Find where the given text appears and provide that cell's center as (X, Y) coordinate. 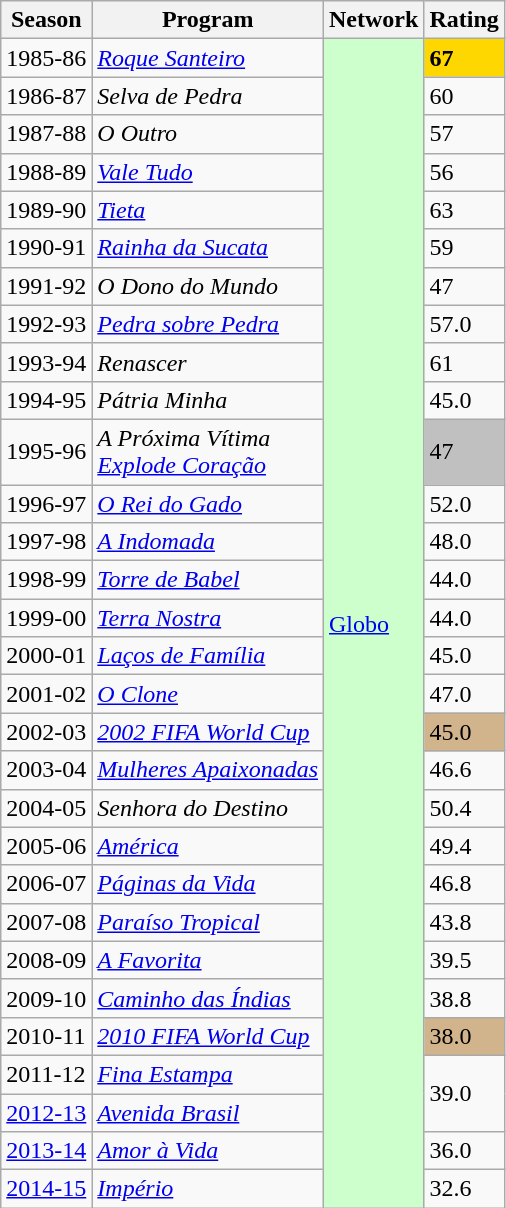
Rainha da Sucata (208, 248)
47.0 (464, 694)
50.4 (464, 808)
Globo (374, 624)
1988-89 (46, 172)
A Favorita (208, 960)
2002-03 (46, 732)
32.6 (464, 1189)
38.8 (464, 998)
2012-13 (46, 1113)
1986-87 (46, 96)
Fina Estampa (208, 1074)
Tieta (208, 210)
2001-02 (46, 694)
Roque Santeiro (208, 58)
48.0 (464, 542)
Pátria Minha (208, 400)
Mulheres Apaixonadas (208, 770)
2006-07 (46, 884)
2008-09 (46, 960)
2010-11 (46, 1036)
Paraíso Tropical (208, 922)
1990-91 (46, 248)
Torre de Babel (208, 580)
Rating (464, 20)
2010 FIFA World Cup (208, 1036)
2007-08 (46, 922)
2003-04 (46, 770)
Renascer (208, 362)
Avenida Brasil (208, 1113)
60 (464, 96)
Império (208, 1189)
39.5 (464, 960)
Amor à Vida (208, 1151)
O Rei do Gado (208, 503)
Senhora do Destino (208, 808)
1994-95 (46, 400)
O Clone (208, 694)
2013-14 (46, 1151)
1993-94 (46, 362)
A Próxima VítimaExplode Coração (208, 452)
2014-15 (46, 1189)
Caminho das Índias (208, 998)
39.0 (464, 1093)
52.0 (464, 503)
59 (464, 248)
2011-12 (46, 1074)
2000-01 (46, 656)
Laços de Família (208, 656)
1991-92 (46, 286)
Season (46, 20)
1987-88 (46, 134)
46.8 (464, 884)
56 (464, 172)
1998-99 (46, 580)
38.0 (464, 1036)
57.0 (464, 324)
63 (464, 210)
2004-05 (46, 808)
43.8 (464, 922)
A Indomada (208, 542)
Páginas da Vida (208, 884)
1996-97 (46, 503)
1989-90 (46, 210)
2009-10 (46, 998)
Vale Tudo (208, 172)
Pedra sobre Pedra (208, 324)
57 (464, 134)
1999-00 (46, 618)
América (208, 846)
67 (464, 58)
61 (464, 362)
O Dono do Mundo (208, 286)
1997-98 (46, 542)
Program (208, 20)
1995-96 (46, 452)
Selva de Pedra (208, 96)
1992-93 (46, 324)
Terra Nostra (208, 618)
49.4 (464, 846)
2005-06 (46, 846)
O Outro (208, 134)
46.6 (464, 770)
1985-86 (46, 58)
36.0 (464, 1151)
Network (374, 20)
2002 FIFA World Cup (208, 732)
